Pinpoint the cell where the given text exists, returning its (X, Y) midpoint coordinate. 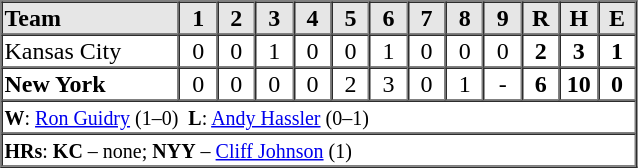
4 (312, 18)
E (617, 18)
8 (465, 18)
HRs: KC – none; NYY – Cliff Johnson (1) (319, 150)
5 (350, 18)
New York (91, 84)
10 (579, 84)
7 (427, 18)
Kansas City (91, 50)
R (541, 18)
H (579, 18)
W: Ron Guidry (1–0) L: Andy Hassler (0–1) (319, 116)
9 (503, 18)
Team (91, 18)
- (503, 84)
